Extract the (x, y) coordinate from the center of the cell holding the provided text.  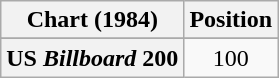
Position (231, 20)
US Billboard 200 (92, 58)
Chart (1984) (92, 20)
100 (231, 58)
